Return [X, Y] of the center of cell containing provided text 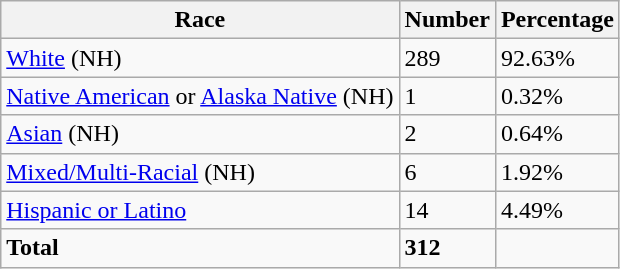
2 [447, 134]
6 [447, 172]
312 [447, 248]
Hispanic or Latino [200, 210]
White (NH) [200, 58]
14 [447, 210]
Number [447, 20]
Asian (NH) [200, 134]
289 [447, 58]
Native American or Alaska Native (NH) [200, 96]
Race [200, 20]
0.64% [557, 134]
Mixed/Multi-Racial (NH) [200, 172]
0.32% [557, 96]
1.92% [557, 172]
1 [447, 96]
Total [200, 248]
92.63% [557, 58]
Percentage [557, 20]
4.49% [557, 210]
